Search for the cell housing the specified text and yield its [x, y] center coordinate. 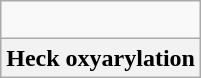
Heck oxyarylation [101, 58]
